Scan for the cell matching the given text and deliver its (x, y) coordinate at center. 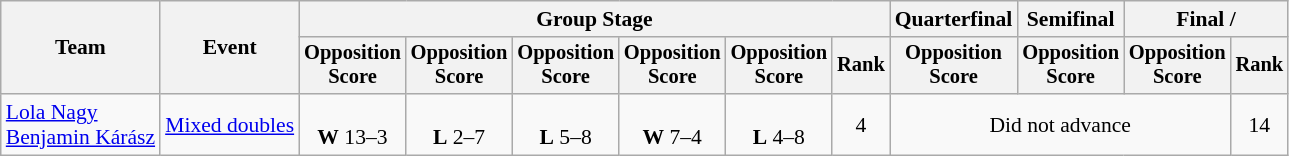
W 13–3 (352, 124)
Semifinal (1070, 19)
L 5–8 (566, 124)
Group Stage (594, 19)
W 7–4 (672, 124)
L 4–8 (780, 124)
Mixed doubles (230, 124)
Did not advance (1060, 124)
Event (230, 48)
4 (861, 124)
Lola NagyBenjamin Kárász (80, 124)
Final / (1206, 19)
L 2–7 (460, 124)
Quarterfinal (954, 19)
Team (80, 48)
14 (1260, 124)
